Detect which cell encompasses the target text, then output its (X, Y) center coordinate. 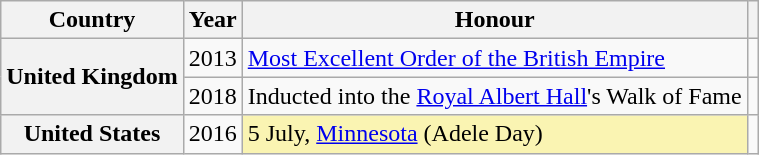
Honour (494, 20)
United Kingdom (92, 77)
2018 (212, 96)
2013 (212, 58)
5 July, Minnesota (Adele Day) (494, 134)
Most Excellent Order of the British Empire (494, 58)
Country (92, 20)
Inducted into the Royal Albert Hall's Walk of Fame (494, 96)
United States (92, 134)
2016 (212, 134)
Year (212, 20)
